Search for the cell housing the specified text and yield its [x, y] center coordinate. 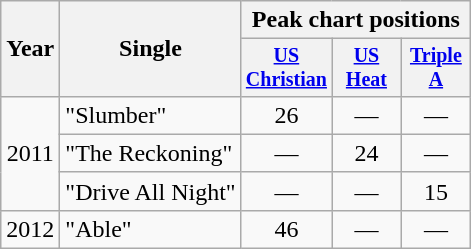
Peak chart positions [356, 20]
2012 [30, 229]
Single [150, 49]
26 [286, 115]
2011 [30, 153]
"The Reckoning" [150, 153]
"Slumber" [150, 115]
Triple A [436, 68]
46 [286, 229]
Year [30, 49]
24 [366, 153]
"Able" [150, 229]
US Heat [366, 68]
"Drive All Night" [150, 191]
US Christian [286, 68]
15 [436, 191]
